Search for the cell housing the specified text and yield its [X, Y] center coordinate. 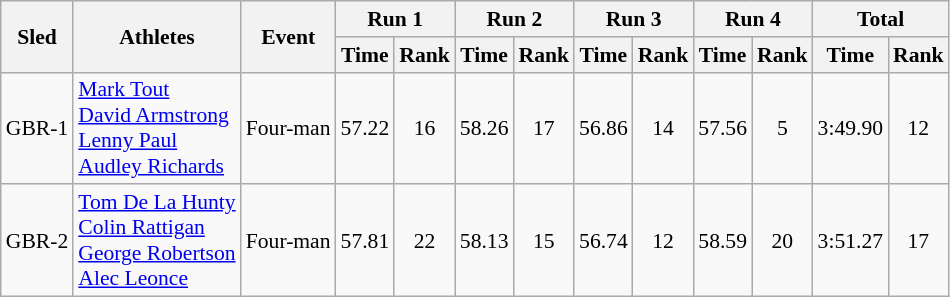
22 [424, 241]
Athletes [156, 36]
56.86 [604, 128]
3:51.27 [850, 241]
58.26 [484, 128]
57.22 [366, 128]
58.13 [484, 241]
Run 3 [634, 19]
5 [782, 128]
57.81 [366, 241]
Mark ToutDavid ArmstrongLenny PaulAudley Richards [156, 128]
15 [544, 241]
Run 2 [514, 19]
16 [424, 128]
56.74 [604, 241]
Sled [37, 36]
3:49.90 [850, 128]
GBR-1 [37, 128]
Total [881, 19]
Event [288, 36]
57.56 [722, 128]
14 [664, 128]
20 [782, 241]
GBR-2 [37, 241]
Tom De La HuntyColin RattiganGeorge RobertsonAlec Leonce [156, 241]
Run 1 [396, 19]
Run 4 [752, 19]
58.59 [722, 241]
